Scan for the cell matching the given text and deliver its [x, y] coordinate at center. 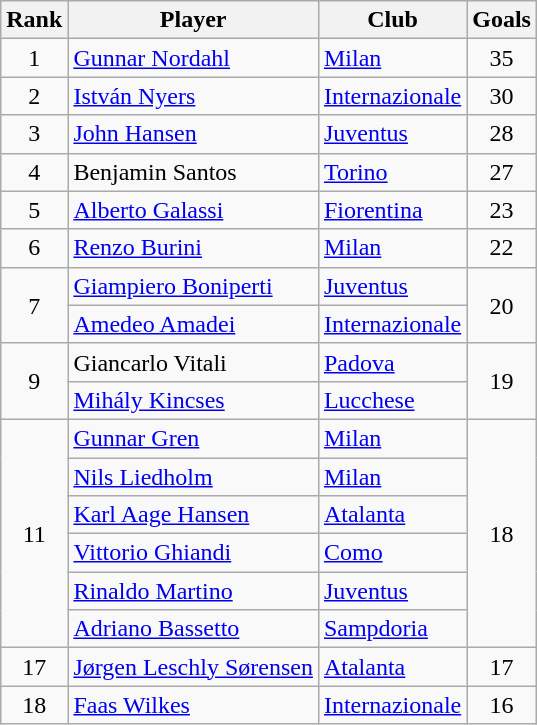
Club [392, 20]
5 [34, 210]
Giampiero Boniperti [194, 286]
35 [502, 58]
Gunnar Gren [194, 438]
Benjamin Santos [194, 172]
Jørgen Leschly Sørensen [194, 667]
11 [34, 533]
7 [34, 305]
Mihály Kincses [194, 400]
Giancarlo Vitali [194, 362]
Torino [392, 172]
Lucchese [392, 400]
John Hansen [194, 134]
Gunnar Nordahl [194, 58]
Player [194, 20]
Fiorentina [392, 210]
Rinaldo Martino [194, 591]
28 [502, 134]
Nils Liedholm [194, 477]
1 [34, 58]
20 [502, 305]
Adriano Bassetto [194, 629]
2 [34, 96]
6 [34, 248]
Alberto Galassi [194, 210]
23 [502, 210]
Rank [34, 20]
9 [34, 381]
16 [502, 705]
Goals [502, 20]
Renzo Burini [194, 248]
István Nyers [194, 96]
Faas Wilkes [194, 705]
27 [502, 172]
Karl Aage Hansen [194, 515]
3 [34, 134]
Padova [392, 362]
22 [502, 248]
4 [34, 172]
19 [502, 381]
Sampdoria [392, 629]
Amedeo Amadei [194, 324]
30 [502, 96]
Vittorio Ghiandi [194, 553]
Como [392, 553]
